Locate the cell with the specified text and output its (X, Y) center coordinate. 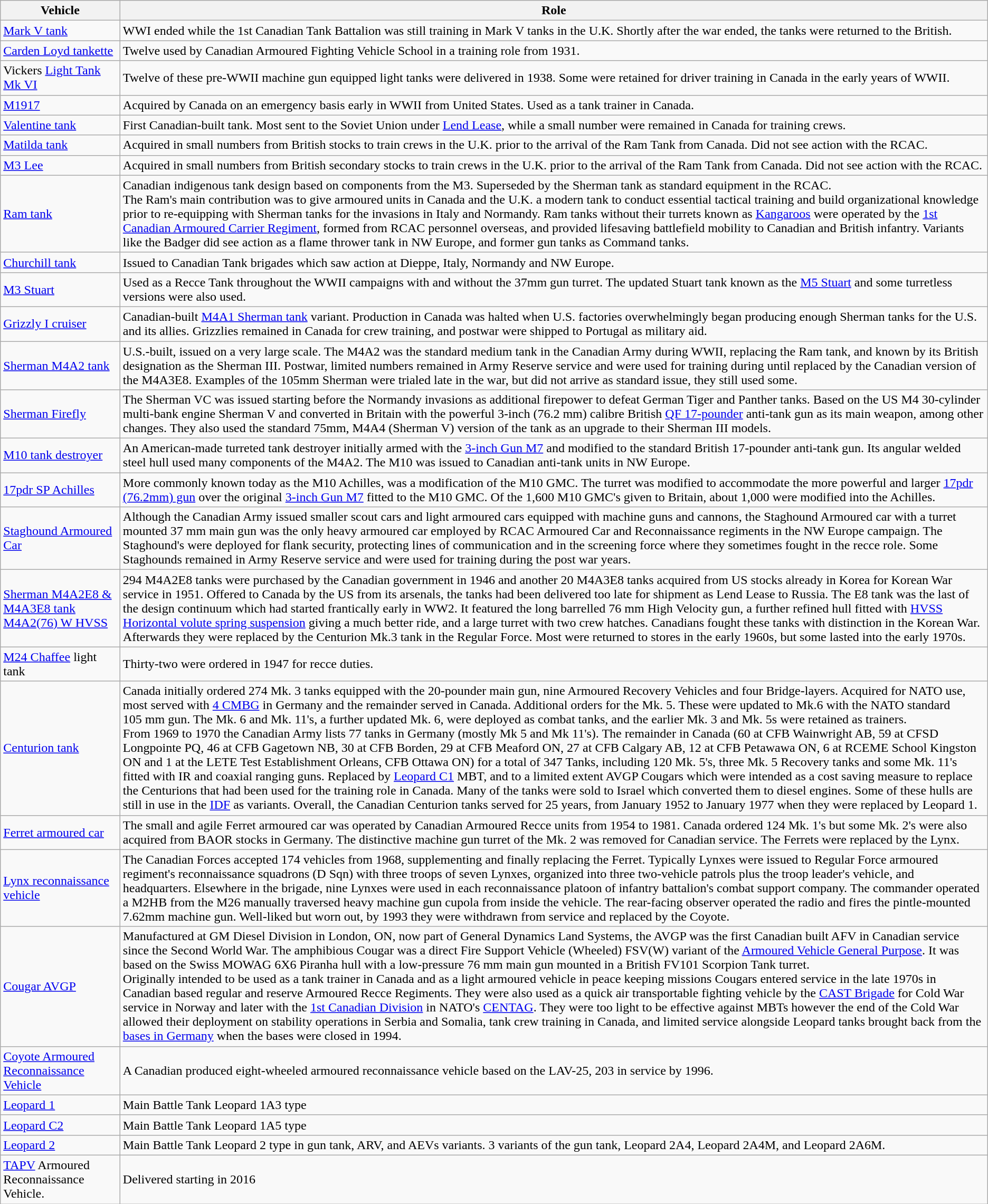
17pdr SP Achilles (60, 490)
M3 Stuart (60, 289)
Role (554, 11)
Ram tank (60, 214)
M24 Chaffee light tank (60, 664)
Leopard 1 (60, 1105)
Main Battle Tank Leopard 1A5 type (554, 1125)
Thirty-two were ordered in 1947 for recce duties. (554, 664)
Main Battle Tank Leopard 1A3 type (554, 1105)
M1917 (60, 105)
First Canadian-built tank. Most sent to the Soviet Union under Lend Lease, while a small number were remained in Canada for training crews. (554, 125)
Coyote Armoured Reconnaissance Vehicle (60, 1071)
Twelve used by Canadian Armoured Fighting Vehicle School in a training role from 1931. (554, 51)
Grizzly I cruiser (60, 324)
Vehicle (60, 11)
TAPV Armoured Reconnaissance Vehicle. (60, 1179)
Lynx reconnaissance vehicle (60, 888)
Leopard 2 (60, 1145)
Sherman M4A2E8 & M4A3E8 tank M4A2(76) W HVSS (60, 608)
Matilda tank (60, 145)
Sherman M4A2 tank (60, 365)
Staghound Armoured Car (60, 538)
Delivered starting in 2016 (554, 1179)
Main Battle Tank Leopard 2 type in gun tank, ARV, and AEVs variants. 3 variants of the gun tank, Leopard 2A4, Leopard 2A4M, and Leopard 2A6M. (554, 1145)
Leopard C2 (60, 1125)
Ferret armoured car (60, 833)
Cougar AVGP (60, 987)
Issued to Canadian Tank brigades which saw action at Dieppe, Italy, Normandy and NW Europe. (554, 262)
Valentine tank (60, 125)
Vickers Light Tank Mk VI (60, 78)
Centurion tank (60, 748)
Churchill tank (60, 262)
Acquired by Canada on an emergency basis early in WWII from United States. Used as a tank trainer in Canada. (554, 105)
Mark V tank (60, 31)
Sherman Firefly (60, 414)
M10 tank destroyer (60, 456)
Carden Loyd tankette (60, 51)
A Canadian produced eight-wheeled armoured reconnaissance vehicle based on the LAV-25, 203 in service by 1996. (554, 1071)
M3 Lee (60, 165)
